Find where the given text appears and provide that cell's center as (X, Y) coordinate. 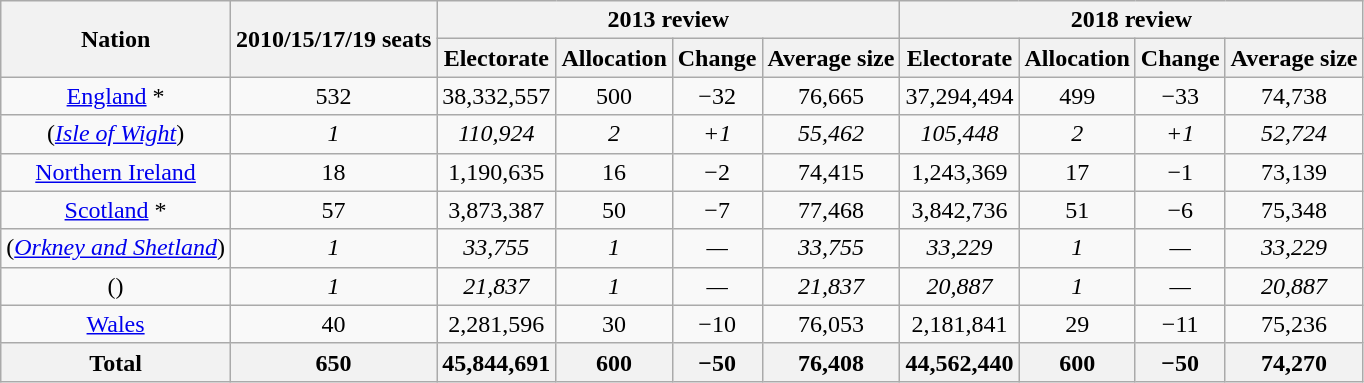
74,738 (1294, 96)
532 (333, 96)
Nation (116, 39)
650 (333, 362)
Scotland * (116, 210)
Total (116, 362)
2013 review (668, 20)
40 (333, 324)
−1 (1180, 172)
(Orkney and Shetland) (116, 248)
30 (614, 324)
75,348 (1294, 210)
−10 (717, 324)
2018 review (1132, 20)
74,415 (831, 172)
−6 (1180, 210)
110,924 (496, 134)
−33 (1180, 96)
75,236 (1294, 324)
50 (614, 210)
18 (333, 172)
76,408 (831, 362)
(Isle of Wight) (116, 134)
44,562,440 (960, 362)
77,468 (831, 210)
1,243,369 (960, 172)
500 (614, 96)
38,332,557 (496, 96)
105,448 (960, 134)
51 (1077, 210)
55,462 (831, 134)
499 (1077, 96)
17 (1077, 172)
76,665 (831, 96)
−2 (717, 172)
76,053 (831, 324)
37,294,494 (960, 96)
29 (1077, 324)
−7 (717, 210)
52,724 (1294, 134)
3,842,736 (960, 210)
73,139 (1294, 172)
16 (614, 172)
2010/15/17/19 seats (333, 39)
57 (333, 210)
1,190,635 (496, 172)
3,873,387 (496, 210)
−11 (1180, 324)
Wales (116, 324)
45,844,691 (496, 362)
Northern Ireland (116, 172)
() (116, 286)
74,270 (1294, 362)
−32 (717, 96)
England * (116, 96)
2,281,596 (496, 324)
2,181,841 (960, 324)
